Identify which cell holds the provided text, then report its [x, y] central coordinate. 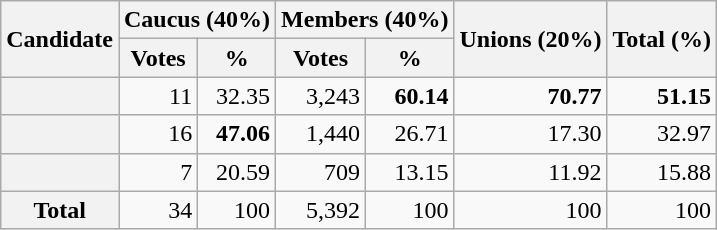
32.97 [662, 134]
60.14 [410, 96]
Unions (20%) [530, 39]
Candidate [60, 39]
32.35 [237, 96]
Caucus (40%) [196, 20]
16 [158, 134]
13.15 [410, 172]
1,440 [321, 134]
Total [60, 210]
20.59 [237, 172]
70.77 [530, 96]
Total (%) [662, 39]
51.15 [662, 96]
7 [158, 172]
Members (40%) [365, 20]
47.06 [237, 134]
17.30 [530, 134]
11.92 [530, 172]
26.71 [410, 134]
15.88 [662, 172]
34 [158, 210]
5,392 [321, 210]
3,243 [321, 96]
709 [321, 172]
11 [158, 96]
